Identify which cell holds the provided text, then report its (x, y) central coordinate. 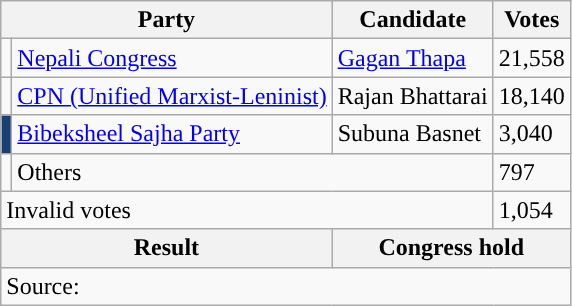
21,558 (532, 58)
Gagan Thapa (412, 58)
Votes (532, 20)
Others (252, 172)
18,140 (532, 96)
Invalid votes (247, 210)
Subuna Basnet (412, 134)
Rajan Bhattarai (412, 96)
3,040 (532, 134)
Candidate (412, 20)
1,054 (532, 210)
Party (166, 20)
Result (166, 248)
Nepali Congress (172, 58)
797 (532, 172)
Bibeksheel Sajha Party (172, 134)
Congress hold (451, 248)
CPN (Unified Marxist-Leninist) (172, 96)
Source: (286, 286)
